Output the (X, Y) coordinate of the center of the cell containing the given text.  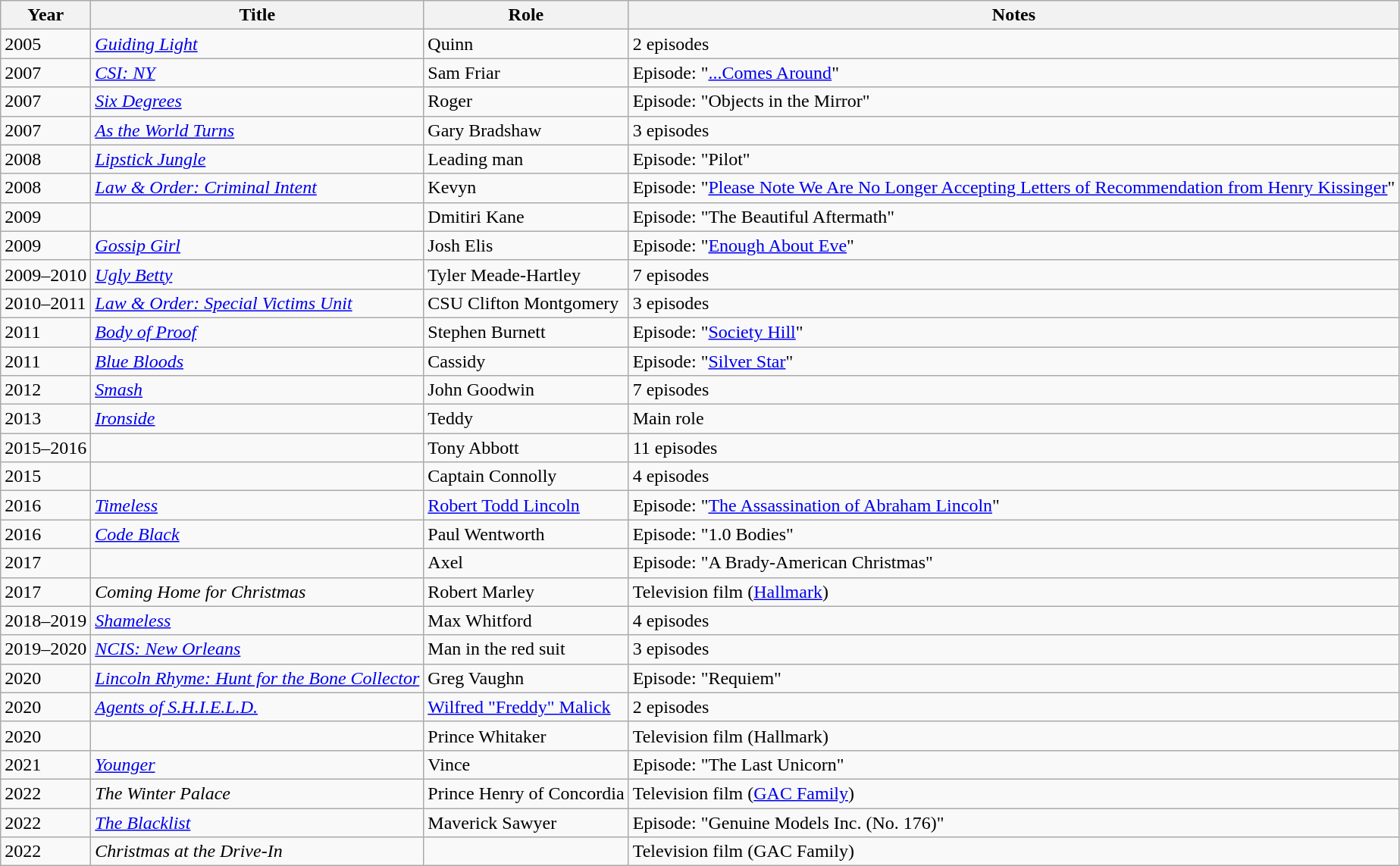
Episode: "...Comes Around" (1014, 73)
Body of Proof (258, 332)
Prince Whitaker (526, 736)
2015 (45, 477)
Episode: "Enough About Eve" (1014, 245)
2015–2016 (45, 448)
Roger (526, 102)
Sam Friar (526, 73)
Josh Elis (526, 245)
Ironside (258, 419)
Cassidy (526, 361)
Episode: "Please Note We Are No Longer Accepting Letters of Recommendation from Henry Kissinger" (1014, 188)
Quinn (526, 44)
Gossip Girl (258, 245)
Notes (1014, 15)
Greg Vaughn (526, 678)
CSU Clifton Montgomery (526, 303)
Episode: "Requiem" (1014, 678)
2013 (45, 419)
2021 (45, 764)
Ugly Betty (258, 274)
Axel (526, 563)
Shameless (258, 621)
2012 (45, 390)
Law & Order: Criminal Intent (258, 188)
The Winter Palace (258, 793)
Episode: "Objects in the Mirror" (1014, 102)
Kevyn (526, 188)
Stephen Burnett (526, 332)
Episode: "The Assassination of Abraham Lincoln" (1014, 505)
Robert Marley (526, 592)
CSI: NY (258, 73)
Man in the red suit (526, 649)
Dmitiri Kane (526, 217)
Tony Abbott (526, 448)
Wilfred "Freddy" Malick (526, 707)
2005 (45, 44)
Lipstick Jungle (258, 159)
Main role (1014, 419)
NCIS: New Orleans (258, 649)
Episode: "Silver Star" (1014, 361)
Gary Bradshaw (526, 130)
Coming Home for Christmas (258, 592)
Guiding Light (258, 44)
Tyler Meade-Hartley (526, 274)
Teddy (526, 419)
Lincoln Rhyme: Hunt for the Bone Collector (258, 678)
2010–2011 (45, 303)
Title (258, 15)
Prince Henry of Concordia (526, 793)
Blue Bloods (258, 361)
The Blacklist (258, 822)
Code Black (258, 534)
2009–2010 (45, 274)
Maverick Sawyer (526, 822)
Episode: "Society Hill" (1014, 332)
Max Whitford (526, 621)
John Goodwin (526, 390)
Episode: "A Brady-American Christmas" (1014, 563)
Episode: "The Beautiful Aftermath" (1014, 217)
Law & Order: Special Victims Unit (258, 303)
Episode: "The Last Unicorn" (1014, 764)
Six Degrees (258, 102)
Timeless (258, 505)
Role (526, 15)
Agents of S.H.I.E.L.D. (258, 707)
Episode: "Pilot" (1014, 159)
Captain Connolly (526, 477)
2019–2020 (45, 649)
Christmas at the Drive-In (258, 852)
Smash (258, 390)
Paul Wentworth (526, 534)
11 episodes (1014, 448)
Robert Todd Lincoln (526, 505)
Leading man (526, 159)
Year (45, 15)
Younger (258, 764)
Episode: "Genuine Models Inc. (No. 176)" (1014, 822)
Vince (526, 764)
Episode: "1.0 Bodies" (1014, 534)
As the World Turns (258, 130)
2018–2019 (45, 621)
